Pinpoint the cell where the given text exists, returning its (X, Y) midpoint coordinate. 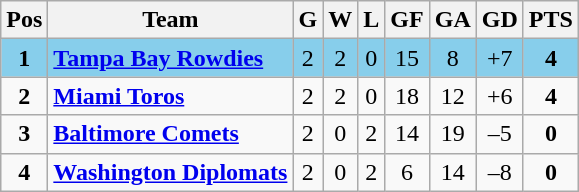
19 (452, 134)
Baltimore Comets (170, 134)
3 (24, 134)
6 (407, 172)
+7 (500, 58)
W (340, 20)
PTS (550, 20)
–8 (500, 172)
12 (452, 96)
Miami Toros (170, 96)
L (372, 20)
GA (452, 20)
+6 (500, 96)
1 (24, 58)
G (308, 20)
Team (170, 20)
GD (500, 20)
–5 (500, 134)
18 (407, 96)
Tampa Bay Rowdies (170, 58)
15 (407, 58)
Washington Diplomats (170, 172)
Pos (24, 20)
8 (452, 58)
GF (407, 20)
